Locate the cell with the specified text and output its [X, Y] center coordinate. 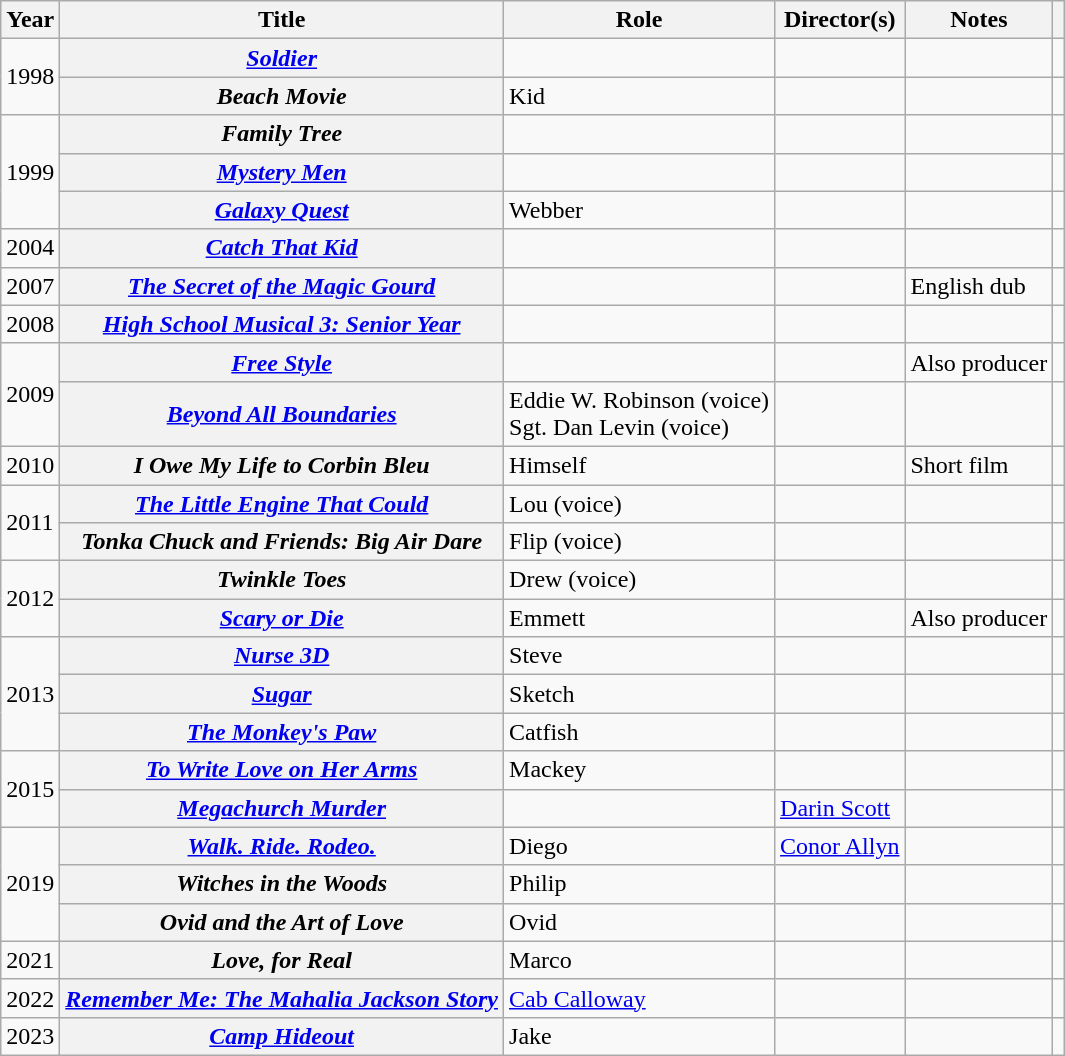
Family Tree [282, 134]
Sketch [640, 694]
Title [282, 20]
Megachurch Murder [282, 808]
Darin Scott [840, 808]
2023 [30, 1036]
Steve [640, 656]
I Owe My Life to Corbin Bleu [282, 465]
Ovid and the Art of Love [282, 922]
Short film [979, 465]
Free Style [282, 362]
Soldier [282, 58]
To Write Love on Her Arms [282, 770]
Galaxy Quest [282, 210]
Witches in the Woods [282, 884]
Mystery Men [282, 172]
Drew (voice) [640, 580]
Flip (voice) [640, 542]
Jake [640, 1036]
English dub [979, 286]
Ovid [640, 922]
The Monkey's Paw [282, 732]
2011 [30, 522]
2008 [30, 324]
1999 [30, 172]
2007 [30, 286]
Beyond All Boundaries [282, 414]
Marco [640, 960]
Kid [640, 96]
Himself [640, 465]
2004 [30, 248]
Tonka Chuck and Friends: Big Air Dare [282, 542]
2015 [30, 789]
2010 [30, 465]
Philip [640, 884]
Catfish [640, 732]
2021 [30, 960]
Catch That Kid [282, 248]
2019 [30, 884]
Conor Allyn [840, 846]
Beach Movie [282, 96]
Role [640, 20]
Director(s) [840, 20]
Camp Hideout [282, 1036]
High School Musical 3: Senior Year [282, 324]
Walk. Ride. Rodeo. [282, 846]
Nurse 3D [282, 656]
Mackey [640, 770]
Love, for Real [282, 960]
2013 [30, 694]
Remember Me: The Mahalia Jackson Story [282, 998]
Notes [979, 20]
The Secret of the Magic Gourd [282, 286]
Eddie W. Robinson (voice)Sgt. Dan Levin (voice) [640, 414]
Diego [640, 846]
2022 [30, 998]
Scary or Die [282, 618]
Twinkle Toes [282, 580]
Year [30, 20]
Lou (voice) [640, 503]
1998 [30, 77]
2009 [30, 394]
Cab Calloway [640, 998]
Sugar [282, 694]
2012 [30, 599]
Webber [640, 210]
The Little Engine That Could [282, 503]
Emmett [640, 618]
